Search for the cell housing the specified text and yield its [x, y] center coordinate. 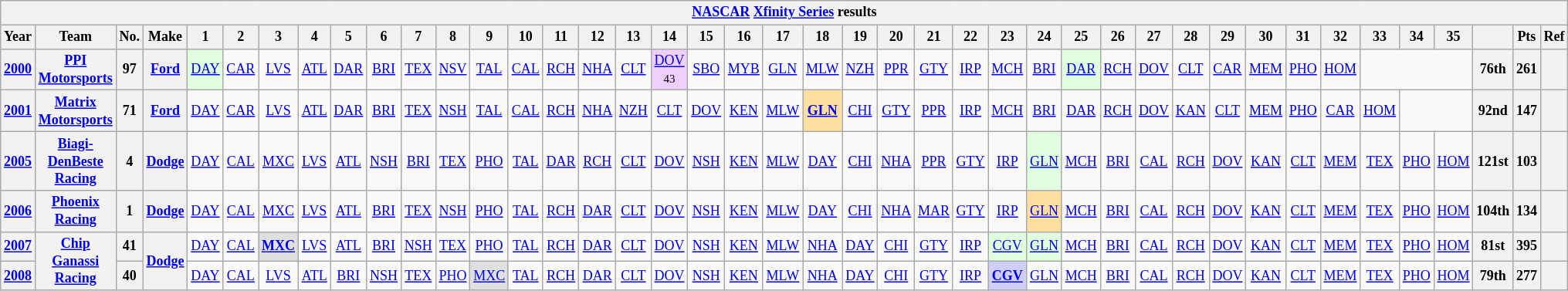
25 [1081, 37]
20 [896, 37]
Make [165, 37]
Chip Ganassi Racing [76, 261]
MAR [934, 211]
9 [489, 37]
22 [970, 37]
10 [525, 37]
21 [934, 37]
134 [1527, 211]
Year [19, 37]
2006 [19, 211]
17 [783, 37]
23 [1008, 37]
14 [669, 37]
MYB [744, 69]
Team [76, 37]
Ref [1554, 37]
2000 [19, 69]
Pts [1527, 37]
92nd [1493, 111]
81st [1493, 246]
2005 [19, 161]
SBO [706, 69]
395 [1527, 246]
Biagi-DenBeste Racing [76, 161]
7 [418, 37]
71 [130, 111]
35 [1453, 37]
12 [598, 37]
103 [1527, 161]
40 [130, 276]
8 [452, 37]
13 [634, 37]
24 [1045, 37]
79th [1493, 276]
27 [1154, 37]
Phoenix Racing [76, 211]
15 [706, 37]
261 [1527, 69]
5 [349, 37]
Matrix Motorsports [76, 111]
2001 [19, 111]
34 [1416, 37]
3 [279, 37]
104th [1493, 211]
6 [384, 37]
31 [1303, 37]
41 [130, 246]
11 [560, 37]
76th [1493, 69]
2007 [19, 246]
26 [1118, 37]
2 [241, 37]
28 [1190, 37]
97 [130, 69]
No. [130, 37]
PPI Motorsports [76, 69]
DOV43 [669, 69]
121st [1493, 161]
277 [1527, 276]
2008 [19, 276]
16 [744, 37]
30 [1266, 37]
18 [823, 37]
29 [1228, 37]
32 [1340, 37]
NASCAR Xfinity Series results [784, 12]
147 [1527, 111]
NSV [452, 69]
33 [1380, 37]
19 [860, 37]
